Output the (X, Y) coordinate of the center of the cell containing the given text.  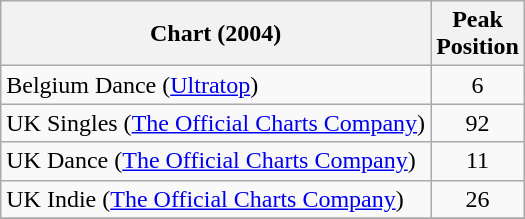
Belgium Dance (Ultratop) (216, 85)
PeakPosition (478, 34)
11 (478, 161)
26 (478, 199)
UK Singles (The Official Charts Company) (216, 123)
UK Dance (The Official Charts Company) (216, 161)
Chart (2004) (216, 34)
92 (478, 123)
UK Indie (The Official Charts Company) (216, 199)
6 (478, 85)
